Detect which cell encompasses the target text, then output its [X, Y] center coordinate. 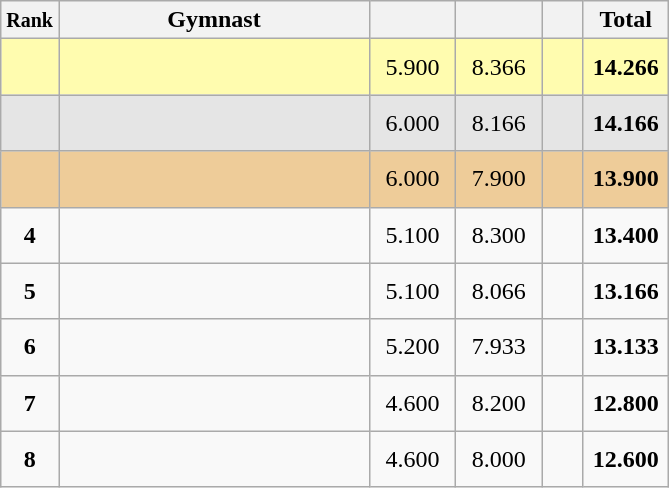
8.000 [499, 459]
14.266 [626, 67]
Gymnast [214, 20]
8.366 [499, 67]
8.166 [499, 123]
8.300 [499, 235]
13.166 [626, 291]
7 [30, 403]
8.200 [499, 403]
8.066 [499, 291]
12.800 [626, 403]
5.200 [413, 347]
Rank [30, 20]
7.933 [499, 347]
8 [30, 459]
6 [30, 347]
13.900 [626, 179]
5 [30, 291]
7.900 [499, 179]
Total [626, 20]
13.133 [626, 347]
14.166 [626, 123]
4 [30, 235]
13.400 [626, 235]
5.900 [413, 67]
12.600 [626, 459]
